Output the [X, Y] coordinate of the center of the cell containing the given text.  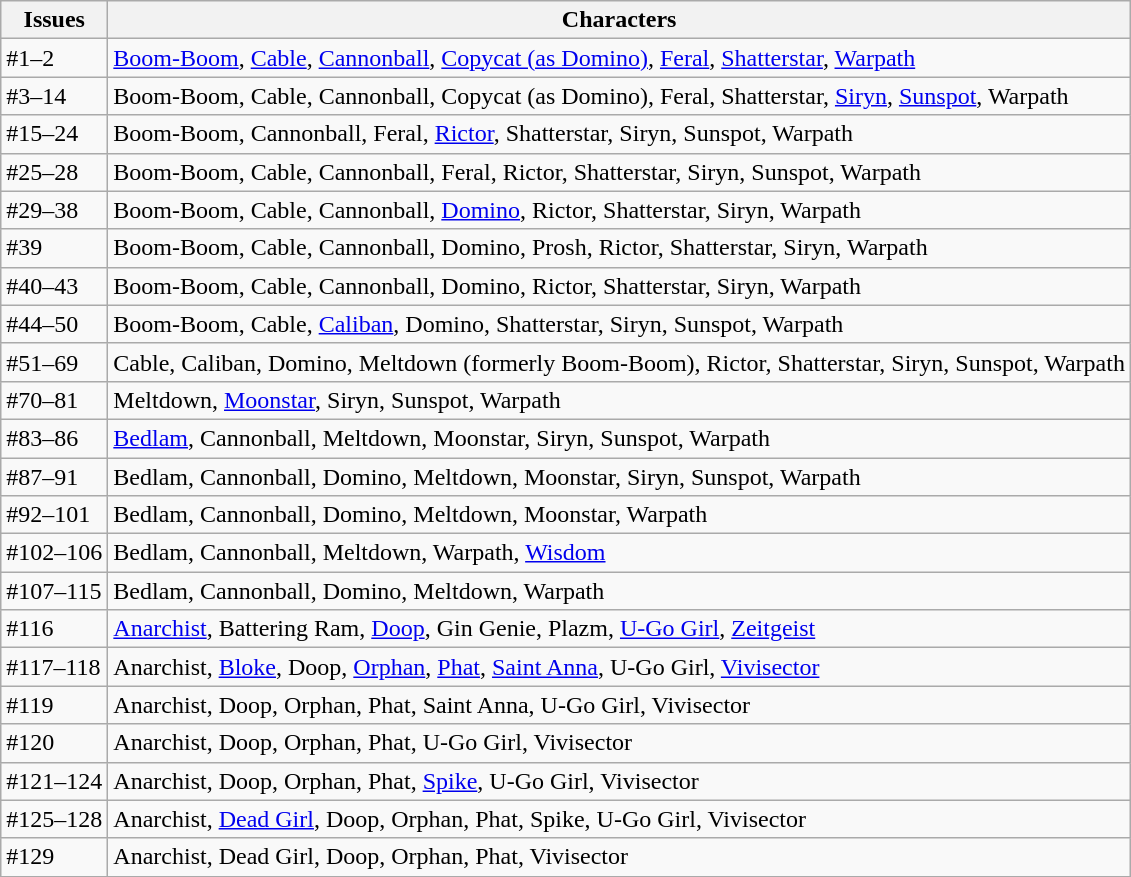
#116 [54, 629]
Anarchist, Doop, Orphan, Phat, Spike, U-Go Girl, Vivisector [620, 781]
#87–91 [54, 477]
#51–69 [54, 362]
#107–115 [54, 591]
Characters [620, 20]
Bedlam, Cannonball, Meltdown, Moonstar, Siryn, Sunspot, Warpath [620, 438]
Boom-Boom, Cable, Cannonball, Domino, Prosh, Rictor, Shatterstar, Siryn, Warpath [620, 248]
#1–2 [54, 58]
Anarchist, Battering Ram, Doop, Gin Genie, Plazm, U-Go Girl, Zeitgeist [620, 629]
Boom-Boom, Cannonball, Feral, Rictor, Shatterstar, Siryn, Sunspot, Warpath [620, 134]
#121–124 [54, 781]
#25–28 [54, 172]
Anarchist, Dead Girl, Doop, Orphan, Phat, Vivisector [620, 857]
#120 [54, 743]
Bedlam, Cannonball, Domino, Meltdown, Warpath [620, 591]
Meltdown, Moonstar, Siryn, Sunspot, Warpath [620, 400]
Boom-Boom, Cable, Cannonball, Feral, Rictor, Shatterstar, Siryn, Sunspot, Warpath [620, 172]
#119 [54, 705]
Boom-Boom, Cable, Cannonball, Copycat (as Domino), Feral, Shatterstar, Siryn, Sunspot, Warpath [620, 96]
#15–24 [54, 134]
Bedlam, Cannonball, Meltdown, Warpath, Wisdom [620, 553]
#40–43 [54, 286]
#117–118 [54, 667]
#44–50 [54, 324]
Anarchist, Doop, Orphan, Phat, Saint Anna, U-Go Girl, Vivisector [620, 705]
Boom-Boom, Cable, Cannonball, Copycat (as Domino), Feral, Shatterstar, Warpath [620, 58]
Anarchist, Bloke, Doop, Orphan, Phat, Saint Anna, U-Go Girl, Vivisector [620, 667]
#29–38 [54, 210]
Anarchist, Doop, Orphan, Phat, U-Go Girl, Vivisector [620, 743]
Boom-Boom, Cable, Caliban, Domino, Shatterstar, Siryn, Sunspot, Warpath [620, 324]
#83–86 [54, 438]
Bedlam, Cannonball, Domino, Meltdown, Moonstar, Siryn, Sunspot, Warpath [620, 477]
#39 [54, 248]
Issues [54, 20]
Anarchist, Dead Girl, Doop, Orphan, Phat, Spike, U-Go Girl, Vivisector [620, 819]
#3–14 [54, 96]
#92–101 [54, 515]
#70–81 [54, 400]
#129 [54, 857]
#125–128 [54, 819]
#102–106 [54, 553]
Cable, Caliban, Domino, Meltdown (formerly Boom-Boom), Rictor, Shatterstar, Siryn, Sunspot, Warpath [620, 362]
Bedlam, Cannonball, Domino, Meltdown, Moonstar, Warpath [620, 515]
